Return [X, Y] of the center of cell containing provided text 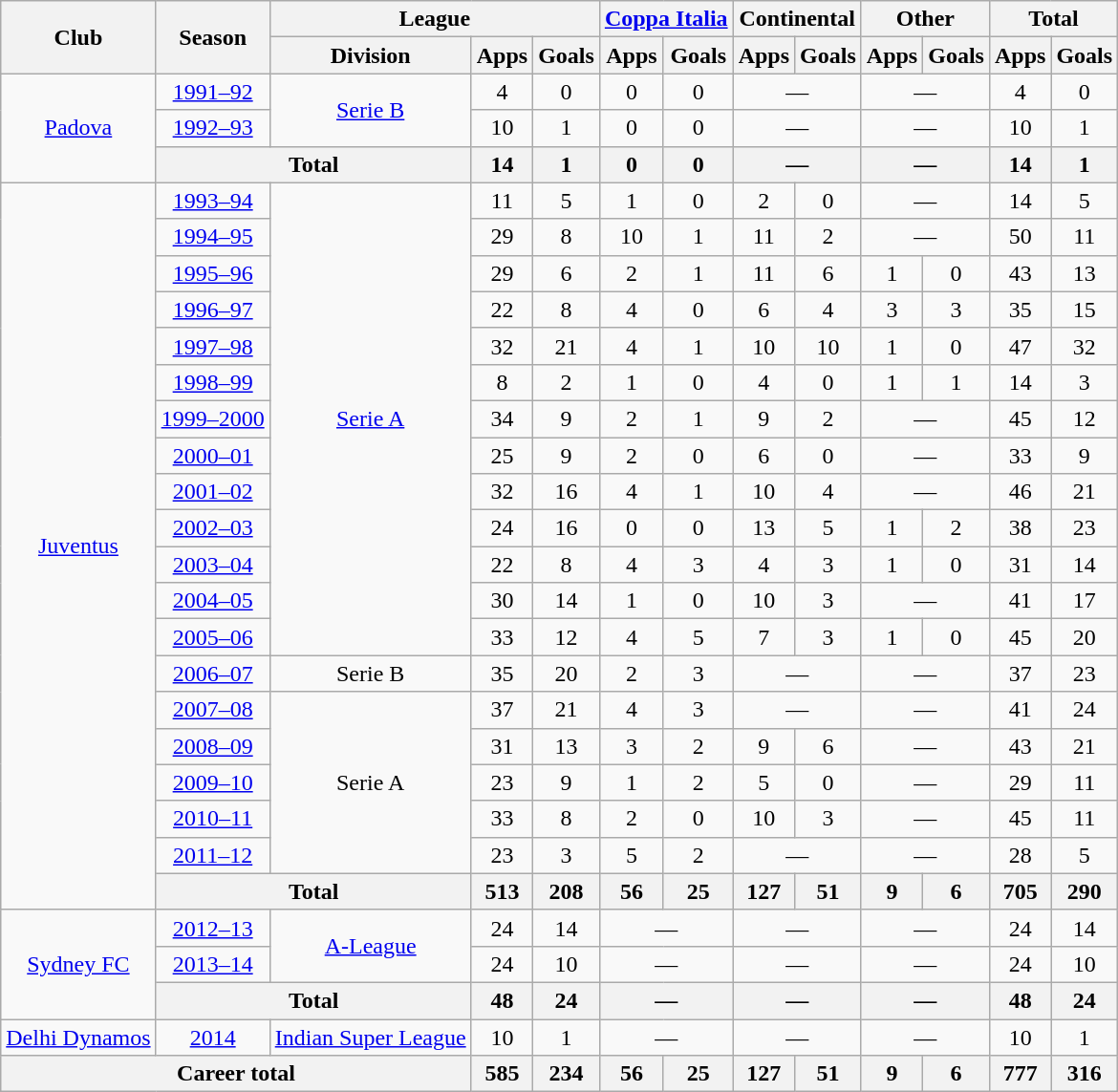
705 [1020, 891]
38 [1020, 528]
2008–09 [212, 746]
1996–97 [212, 310]
A-League [371, 946]
290 [1085, 891]
234 [567, 1074]
15 [1085, 310]
7 [763, 637]
47 [1020, 346]
2003–04 [212, 565]
1993–94 [212, 201]
2002–03 [212, 528]
2000–01 [212, 456]
1992–93 [212, 128]
46 [1020, 492]
Other [925, 19]
2014 [212, 1037]
1991–92 [212, 92]
1997–98 [212, 346]
50 [1020, 237]
Indian Super League [371, 1037]
1999–2000 [212, 418]
1995–96 [212, 273]
28 [1020, 855]
2005–06 [212, 637]
2007–08 [212, 710]
34 [502, 418]
Delhi Dynamos [78, 1037]
Juventus [78, 546]
Padova [78, 128]
316 [1085, 1074]
2006–07 [212, 674]
1994–95 [212, 237]
2004–05 [212, 601]
2013–14 [212, 964]
30 [502, 601]
585 [502, 1074]
Club [78, 37]
208 [567, 891]
17 [1085, 601]
Season [212, 37]
Coppa Italia [666, 19]
1998–99 [212, 382]
777 [1020, 1074]
Continental [797, 19]
2011–12 [212, 855]
2009–10 [212, 782]
Division [371, 55]
2010–11 [212, 819]
Career total [236, 1074]
League [434, 19]
2001–02 [212, 492]
Sydney FC [78, 964]
513 [502, 891]
2012–13 [212, 928]
